Return (X, Y) of the center of cell containing provided text 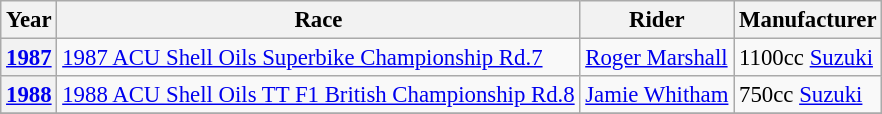
Race (318, 20)
750cc Suzuki (808, 95)
1988 ACU Shell Oils TT F1 British Championship Rd.8 (318, 95)
1100cc Suzuki (808, 58)
1987 (29, 58)
Rider (657, 20)
Manufacturer (808, 20)
Jamie Whitham (657, 95)
Roger Marshall (657, 58)
Year (29, 20)
1988 (29, 95)
1987 ACU Shell Oils Superbike Championship Rd.7 (318, 58)
